Locate the cell with the specified text and output its (X, Y) center coordinate. 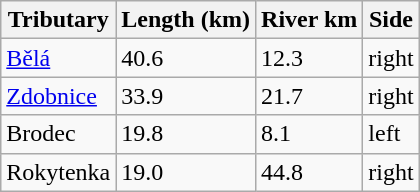
33.9 (186, 96)
Side (391, 20)
8.1 (310, 134)
40.6 (186, 58)
Bělá (58, 58)
Brodec (58, 134)
Zdobnice (58, 96)
River km (310, 20)
Rokytenka (58, 172)
12.3 (310, 58)
left (391, 134)
19.0 (186, 172)
Length (km) (186, 20)
Tributary (58, 20)
21.7 (310, 96)
44.8 (310, 172)
19.8 (186, 134)
